Search for the cell housing the specified text and yield its [x, y] center coordinate. 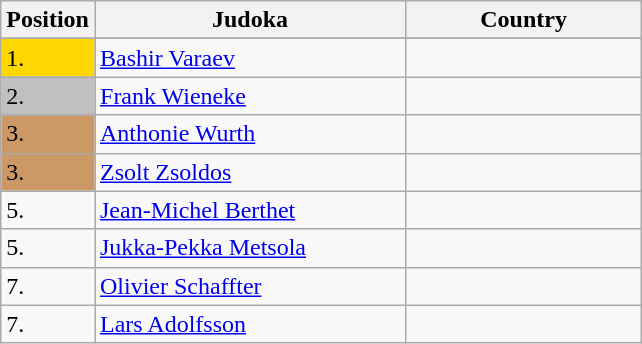
Judoka [250, 20]
2. [48, 96]
Lars Adolfsson [250, 324]
Anthonie Wurth [250, 134]
1. [48, 58]
Frank Wieneke [250, 96]
Jukka-Pekka Metsola [250, 248]
Bashir Varaev [250, 58]
Country [524, 20]
Olivier Schaffter [250, 286]
Zsolt Zsoldos [250, 172]
Position [48, 20]
Jean-Michel Berthet [250, 210]
